Detect which cell encompasses the target text, then output its [x, y] center coordinate. 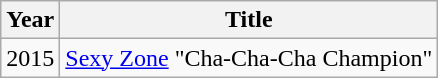
2015 [30, 58]
Sexy Zone "Cha-Cha-Cha Champion" [249, 58]
Title [249, 20]
Year [30, 20]
